From the cell containing the given text, extract its center point as [X, Y] coordinate. 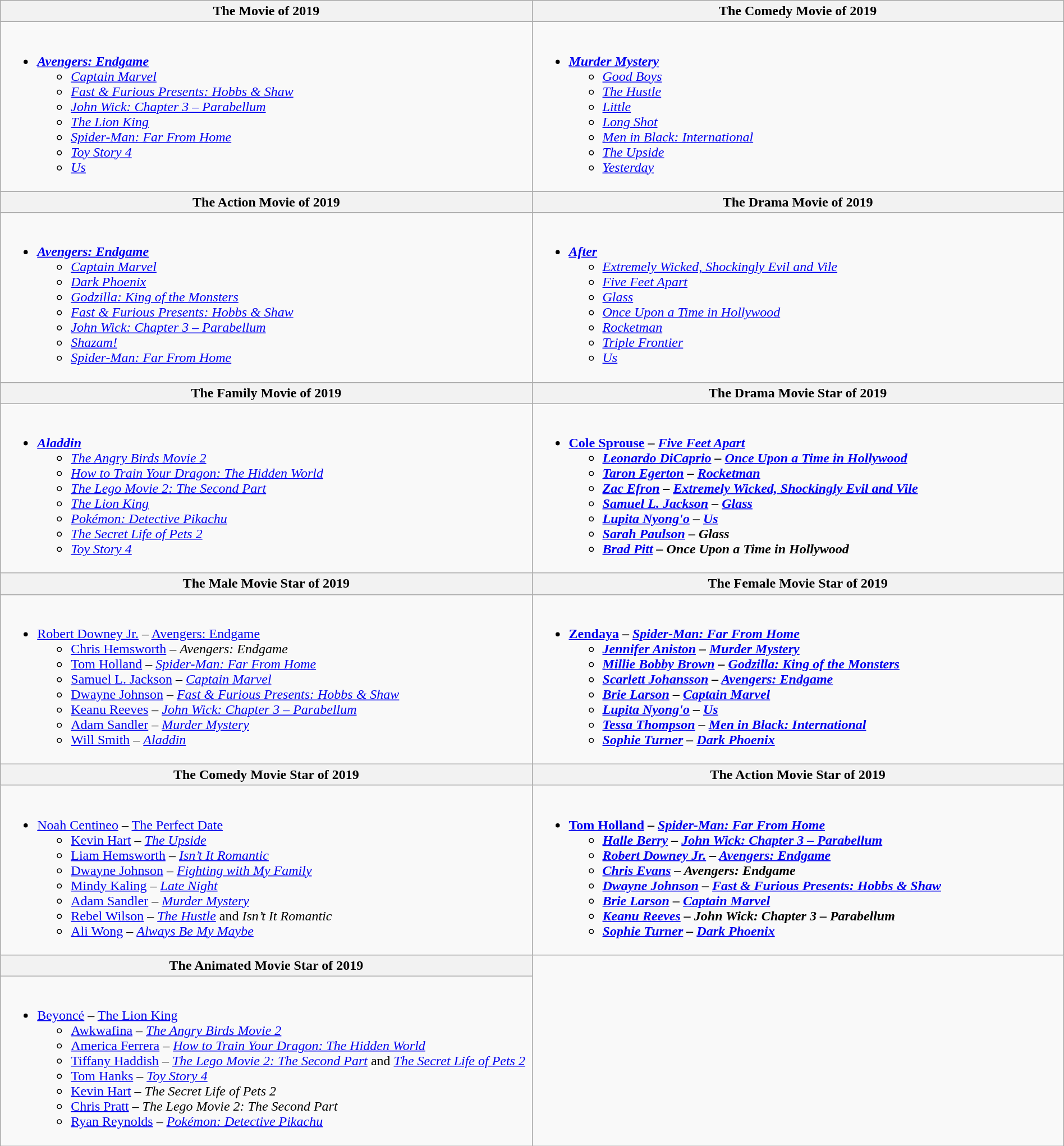
The Family Movie of 2019 [266, 393]
The Action Movie Star of 2019 [798, 774]
The Movie of 2019 [266, 11]
The Comedy Movie Star of 2019 [266, 774]
AfterExtremely Wicked, Shockingly Evil and VileFive Feet ApartGlassOnce Upon a Time in HollywoodRocketmanTriple FrontierUs [798, 297]
The Action Movie of 2019 [266, 202]
Murder MysteryGood BoysThe HustleLittleLong ShotMen in Black: InternationalThe UpsideYesterday [798, 107]
The Animated Movie Star of 2019 [266, 965]
The Drama Movie of 2019 [798, 202]
The Comedy Movie of 2019 [798, 11]
The Male Movie Star of 2019 [266, 584]
The Drama Movie Star of 2019 [798, 393]
The Female Movie Star of 2019 [798, 584]
